From the cell containing the given text, extract its center point as [X, Y] coordinate. 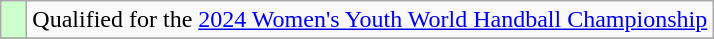
Qualified for the 2024 Women's Youth World Handball Championship [370, 20]
